Search for the cell housing the specified text and yield its [X, Y] center coordinate. 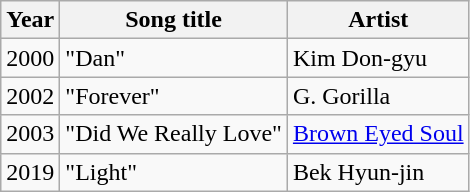
Artist [378, 20]
G. Gorilla [378, 96]
2000 [30, 58]
2002 [30, 96]
"Forever" [174, 96]
Song title [174, 20]
"Light" [174, 172]
Bek Hyun-jin [378, 172]
Year [30, 20]
2003 [30, 134]
Kim Don-gyu [378, 58]
2019 [30, 172]
Brown Eyed Soul [378, 134]
"Dan" [174, 58]
"Did We Really Love" [174, 134]
